Extract the (X, Y) coordinate from the center of the cell holding the provided text.  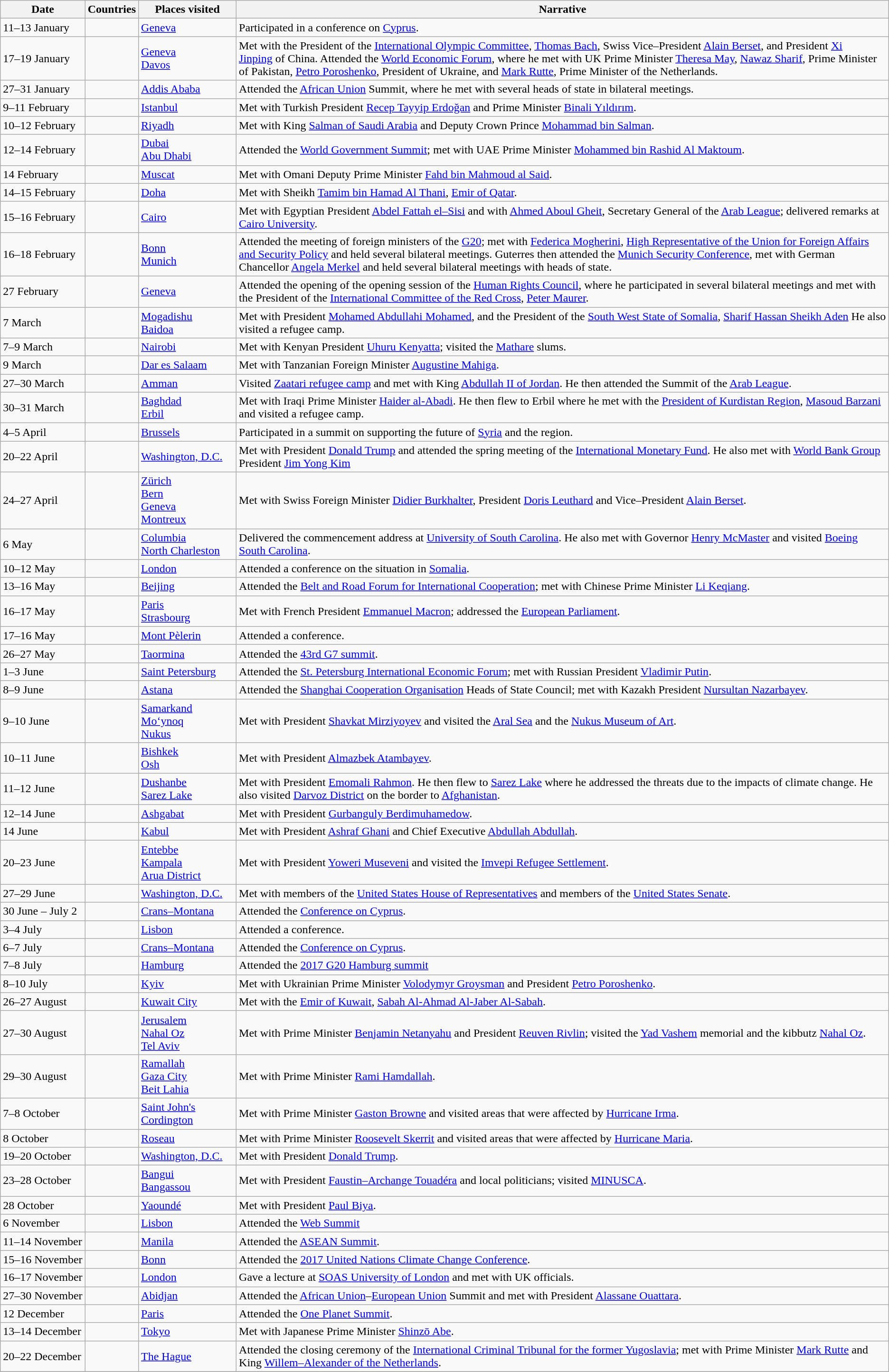
BaghdadErbil (188, 407)
DushanbeSarez Lake (188, 789)
Kuwait City (188, 1002)
ZürichBernGenevaMontreux (188, 501)
JerusalemNahal OzTel Aviv (188, 1032)
27–29 June (43, 893)
Yaoundé (188, 1205)
1–3 June (43, 672)
17–16 May (43, 635)
Dar es Salaam (188, 365)
Kyiv (188, 984)
10–12 February (43, 125)
11–13 January (43, 28)
4–5 April (43, 432)
Kabul (188, 832)
Attended the ASEAN Summit. (563, 1241)
Attended the African Union Summit, where he met with several heads of state in bilateral meetings. (563, 89)
Hamburg (188, 965)
7–9 March (43, 347)
20–22 December (43, 1356)
27 February (43, 292)
Met with Prime Minister Roosevelt Skerrit and visited areas that were affected by Hurricane Maria. (563, 1138)
Met with Swiss Foreign Minister Didier Burkhalter, President Doris Leuthard and Vice–President Alain Berset. (563, 501)
Attended the 2017 United Nations Climate Change Conference. (563, 1259)
Places visited (188, 9)
16–18 February (43, 254)
27–31 January (43, 89)
Cairo (188, 217)
10–11 June (43, 758)
10–12 May (43, 568)
30 June – July 2 (43, 911)
Met with Omani Deputy Prime Minister Fahd bin Mahmoud al Said. (563, 174)
Met with the Emir of Kuwait, Sabah Al-Ahmad Al-Jaber Al-Sabah. (563, 1002)
Delivered the commencement address at University of South Carolina. He also met with Governor Henry McMaster and visited Boeing South Carolina. (563, 544)
Countries (112, 9)
Met with members of the United States House of Representatives and members of the United States Senate. (563, 893)
Bonn (188, 1259)
Istanbul (188, 107)
27–30 November (43, 1296)
Attended the 2017 G20 Hamburg summit (563, 965)
Met with Prime Minister Gaston Browne and visited areas that were affected by Hurricane Irma. (563, 1113)
26–27 May (43, 653)
Abidjan (188, 1296)
19–20 October (43, 1156)
14 February (43, 174)
Met with President Yoweri Museveni and visited the Imvepi Refugee Settlement. (563, 862)
Attended the Web Summit (563, 1223)
Participated in a summit on supporting the future of Syria and the region. (563, 432)
Amman (188, 383)
8 October (43, 1138)
13–14 December (43, 1332)
Visited Zaatari refugee camp and met with King Abdullah II of Jordan. He then attended the Summit of the Arab League. (563, 383)
Attended the One Planet Summit. (563, 1314)
Date (43, 9)
Met with French President Emmanuel Macron; addressed the European Parliament. (563, 611)
17–19 January (43, 58)
27–30 March (43, 383)
Attended the St. Petersburg International Economic Forum; met with Russian President Vladimir Putin. (563, 672)
11–14 November (43, 1241)
Tokyo (188, 1332)
Narrative (563, 9)
Attended the Belt and Road Forum for International Cooperation; met with Chinese Prime Minister Li Keqiang. (563, 587)
Roseau (188, 1138)
12–14 February (43, 150)
30–31 March (43, 407)
8–9 June (43, 690)
Met with Prime Minister Benjamin Netanyahu and President Reuven Rivlin; visited the Yad Vashem memorial and the kibbutz Nahal Oz. (563, 1032)
Beijing (188, 587)
Attended the Shanghai Cooperation Organisation Heads of State Council; met with Kazakh President Nursultan Nazarbayev. (563, 690)
Muscat (188, 174)
29–30 August (43, 1076)
3–4 July (43, 929)
ParisStrasbourg (188, 611)
Gave a lecture at SOAS University of London and met with UK officials. (563, 1277)
EntebbeKampalaArua District (188, 862)
7 March (43, 322)
Met with Japanese Prime Minister Shinzō Abe. (563, 1332)
Met with Ukrainian Prime Minister Volodymyr Groysman and President Petro Poroshenko. (563, 984)
Ashgabat (188, 814)
15–16 November (43, 1259)
Saint Petersburg (188, 672)
7–8 October (43, 1113)
Met with Turkish President Recep Tayyip Erdoğan and Prime Minister Binali Yıldırım. (563, 107)
Met with Prime Minister Rami Hamdallah. (563, 1076)
Met with President Gurbanguly Berdimuhamedow. (563, 814)
6 November (43, 1223)
BishkekOsh (188, 758)
Saint John'sCordington (188, 1113)
The Hague (188, 1356)
13–16 May (43, 587)
Met with President Faustin–Archange Touadéra and local politicians; visited MINUSCA. (563, 1181)
6–7 July (43, 947)
Astana (188, 690)
12–14 June (43, 814)
23–28 October (43, 1181)
Participated in a conference on Cyprus. (563, 28)
Attended the African Union–European Union Summit and met with President Alassane Ouattara. (563, 1296)
Met with President Shavkat Mirziyoyev and visited the Aral Sea and the Nukus Museum of Art. (563, 721)
Met with Kenyan President Uhuru Kenyatta; visited the Mathare slums. (563, 347)
Attended the World Government Summit; met with UAE Prime Minister Mohammed bin Rashid Al Maktoum. (563, 150)
Met with President Donald Trump. (563, 1156)
Brussels (188, 432)
Met with Sheikh Tamim bin Hamad Al Thani, Emir of Qatar. (563, 192)
BonnMunich (188, 254)
Manila (188, 1241)
8–10 July (43, 984)
9–11 February (43, 107)
15–16 February (43, 217)
Attended the 43rd G7 summit. (563, 653)
16–17 November (43, 1277)
20–23 June (43, 862)
MogadishuBaidoa (188, 322)
20–22 April (43, 457)
BanguiBangassou (188, 1181)
Addis Ababa (188, 89)
SamarkandMo‘ynoqNukus (188, 721)
Met with President Almazbek Atambayev. (563, 758)
Met with President Paul Biya. (563, 1205)
27–30 August (43, 1032)
Attended a conference on the situation in Somalia. (563, 568)
Met with President Ashraf Ghani and Chief Executive Abdullah Abdullah. (563, 832)
9–10 June (43, 721)
Riyadh (188, 125)
Met with Tanzanian Foreign Minister Augustine Mahiga. (563, 365)
DubaiAbu Dhabi (188, 150)
12 December (43, 1314)
GenevaDavos (188, 58)
14–15 February (43, 192)
28 October (43, 1205)
6 May (43, 544)
RamallahGaza CityBeit Lahia (188, 1076)
Taormina (188, 653)
Nairobi (188, 347)
26–27 August (43, 1002)
Met with King Salman of Saudi Arabia and Deputy Crown Prince Mohammad bin Salman. (563, 125)
Paris (188, 1314)
Mont Pèlerin (188, 635)
Doha (188, 192)
ColumbiaNorth Charleston (188, 544)
16–17 May (43, 611)
7–8 July (43, 965)
14 June (43, 832)
11–12 June (43, 789)
24–27 April (43, 501)
9 March (43, 365)
